Search for the cell housing the specified text and yield its (x, y) center coordinate. 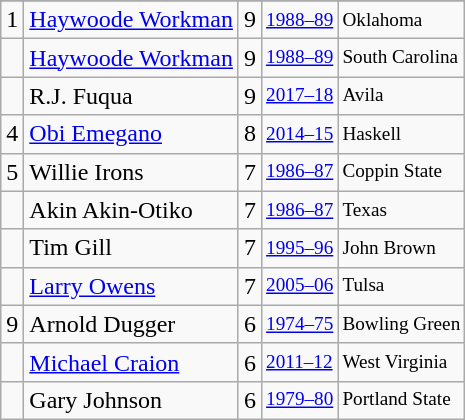
Tim Gill (132, 248)
2017–18 (300, 96)
Texas (402, 210)
2005–06 (300, 286)
R.J. Fuqua (132, 96)
8 (250, 134)
Avila (402, 96)
4 (12, 134)
Oklahoma (402, 20)
Tulsa (402, 286)
South Carolina (402, 58)
Akin Akin-Otiko (132, 210)
Arnold Dugger (132, 324)
Bowling Green (402, 324)
1995–96 (300, 248)
Haskell (402, 134)
5 (12, 172)
2011–12 (300, 362)
Michael Craion (132, 362)
Coppin State (402, 172)
Portland State (402, 400)
Gary Johnson (132, 400)
2014–15 (300, 134)
1979–80 (300, 400)
1 (12, 20)
Larry Owens (132, 286)
Obi Emegano (132, 134)
John Brown (402, 248)
Willie Irons (132, 172)
1974–75 (300, 324)
West Virginia (402, 362)
